Find where the given text appears and provide that cell's center as [x, y] coordinate. 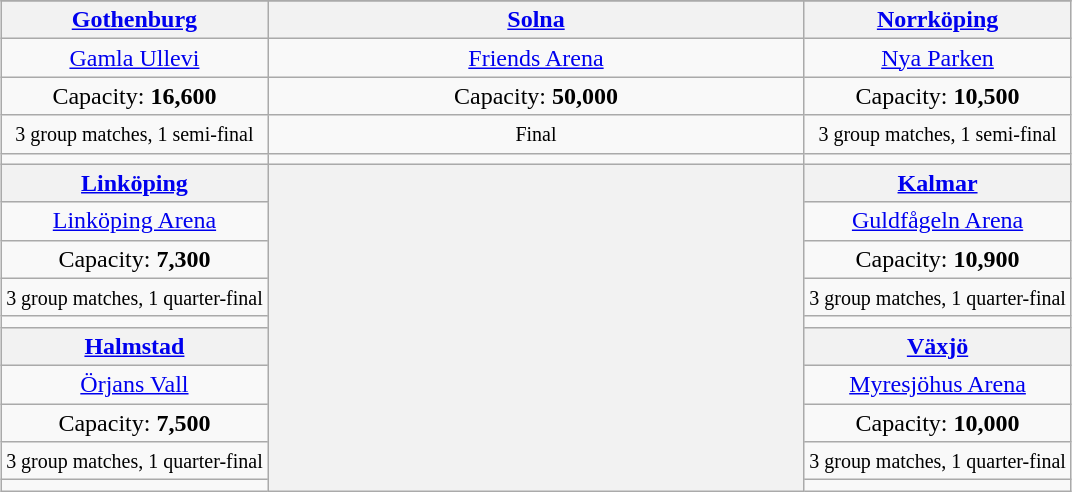
Friends Arena [536, 58]
Växjö [938, 346]
Halmstad [135, 346]
Nya Parken [938, 58]
Capacity: 7,500 [135, 423]
Kalmar [938, 183]
Capacity: 10,500 [938, 96]
Örjans Vall [135, 384]
Gothenburg [135, 20]
Linköping Arena [135, 221]
Capacity: 16,600 [135, 96]
Capacity: 7,300 [135, 259]
Capacity: 10,900 [938, 259]
Solna [536, 20]
Myresjöhus Arena [938, 384]
Final [536, 134]
Gamla Ullevi [135, 58]
Capacity: 10,000 [938, 423]
Norrköping [938, 20]
Guldfågeln Arena [938, 221]
Linköping [135, 183]
Capacity: 50,000 [536, 96]
